Provide the [x, y] coordinate of the cell's center where the given text is located.  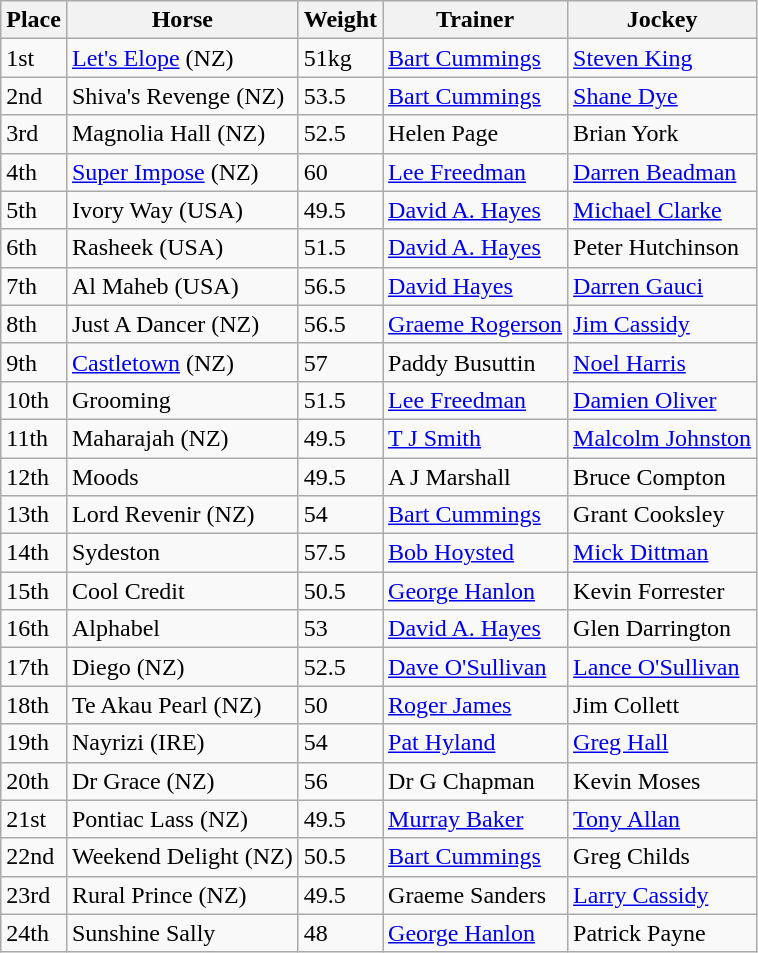
Alphabel [182, 629]
14th [34, 553]
Moods [182, 477]
20th [34, 781]
7th [34, 286]
Murray Baker [476, 819]
Greg Childs [662, 857]
11th [34, 438]
Darren Gauci [662, 286]
Castletown (NZ) [182, 362]
Horse [182, 20]
Rasheek (USA) [182, 248]
Nayrizi (IRE) [182, 743]
Shiva's Revenge (NZ) [182, 96]
Damien Oliver [662, 400]
57 [340, 362]
David Hayes [476, 286]
22nd [34, 857]
Jim Cassidy [662, 324]
6th [34, 248]
56 [340, 781]
Lord Revenir (NZ) [182, 515]
Magnolia Hall (NZ) [182, 134]
Larry Cassidy [662, 895]
Greg Hall [662, 743]
Diego (NZ) [182, 667]
Ivory Way (USA) [182, 210]
Noel Harris [662, 362]
8th [34, 324]
Trainer [476, 20]
Lance O'Sullivan [662, 667]
Jockey [662, 20]
Michael Clarke [662, 210]
Kevin Forrester [662, 591]
Super Impose (NZ) [182, 172]
Bob Hoysted [476, 553]
48 [340, 933]
53 [340, 629]
Maharajah (NZ) [182, 438]
Glen Darrington [662, 629]
23rd [34, 895]
5th [34, 210]
17th [34, 667]
Paddy Busuttin [476, 362]
A J Marshall [476, 477]
Malcolm Johnston [662, 438]
15th [34, 591]
Graeme Rogerson [476, 324]
50 [340, 705]
Helen Page [476, 134]
19th [34, 743]
10th [34, 400]
Darren Beadman [662, 172]
Grant Cooksley [662, 515]
3rd [34, 134]
Rural Prince (NZ) [182, 895]
Al Maheb (USA) [182, 286]
Pontiac Lass (NZ) [182, 819]
12th [34, 477]
Weight [340, 20]
60 [340, 172]
Bruce Compton [662, 477]
Jim Collett [662, 705]
Dr G Chapman [476, 781]
Place [34, 20]
Tony Allan [662, 819]
Patrick Payne [662, 933]
51kg [340, 58]
4th [34, 172]
57.5 [340, 553]
Shane Dye [662, 96]
Mick Dittman [662, 553]
9th [34, 362]
Weekend Delight (NZ) [182, 857]
Graeme Sanders [476, 895]
Peter Hutchinson [662, 248]
Sydeston [182, 553]
Cool Credit [182, 591]
Sunshine Sally [182, 933]
Kevin Moses [662, 781]
Grooming [182, 400]
Let's Elope (NZ) [182, 58]
Steven King [662, 58]
Just A Dancer (NZ) [182, 324]
13th [34, 515]
21st [34, 819]
Roger James [476, 705]
T J Smith [476, 438]
Brian York [662, 134]
Pat Hyland [476, 743]
1st [34, 58]
18th [34, 705]
Dave O'Sullivan [476, 667]
Te Akau Pearl (NZ) [182, 705]
53.5 [340, 96]
24th [34, 933]
Dr Grace (NZ) [182, 781]
2nd [34, 96]
16th [34, 629]
